Extract the [x, y] coordinate from the center of the cell holding the provided text.  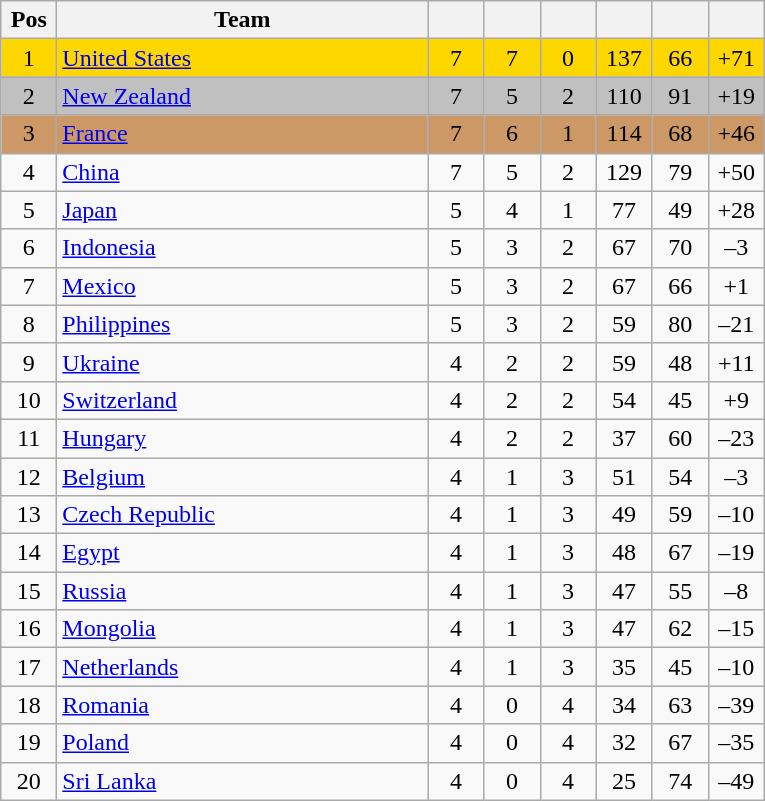
14 [29, 553]
74 [680, 781]
Romania [242, 705]
91 [680, 96]
Russia [242, 591]
Team [242, 20]
–35 [736, 743]
19 [29, 743]
Poland [242, 743]
Switzerland [242, 400]
13 [29, 515]
United States [242, 58]
+46 [736, 134]
France [242, 134]
New Zealand [242, 96]
16 [29, 629]
+71 [736, 58]
129 [624, 172]
–8 [736, 591]
20 [29, 781]
34 [624, 705]
9 [29, 362]
–19 [736, 553]
+9 [736, 400]
–15 [736, 629]
+28 [736, 210]
Egypt [242, 553]
Japan [242, 210]
35 [624, 667]
70 [680, 248]
17 [29, 667]
10 [29, 400]
Indonesia [242, 248]
Hungary [242, 438]
–49 [736, 781]
China [242, 172]
25 [624, 781]
68 [680, 134]
+11 [736, 362]
55 [680, 591]
Mongolia [242, 629]
Ukraine [242, 362]
51 [624, 477]
77 [624, 210]
+19 [736, 96]
Netherlands [242, 667]
+1 [736, 286]
8 [29, 324]
Sri Lanka [242, 781]
18 [29, 705]
12 [29, 477]
Belgium [242, 477]
37 [624, 438]
62 [680, 629]
32 [624, 743]
60 [680, 438]
–21 [736, 324]
137 [624, 58]
79 [680, 172]
+50 [736, 172]
63 [680, 705]
Mexico [242, 286]
114 [624, 134]
Czech Republic [242, 515]
Philippines [242, 324]
80 [680, 324]
–23 [736, 438]
11 [29, 438]
Pos [29, 20]
–39 [736, 705]
15 [29, 591]
110 [624, 96]
